Detect which cell encompasses the target text, then output its [X, Y] center coordinate. 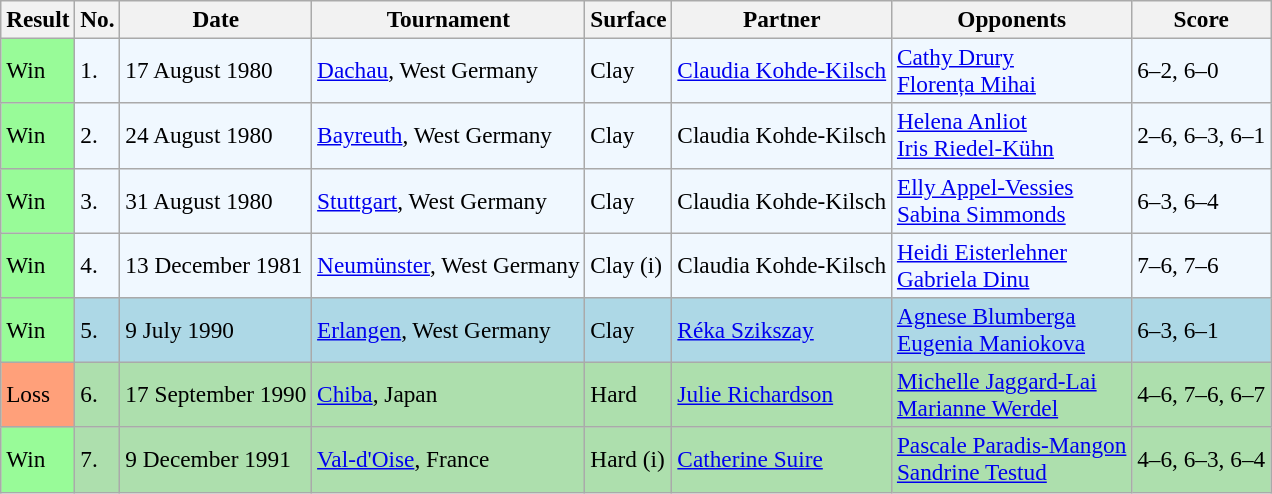
3. [98, 200]
Neumünster, West Germany [448, 264]
Helena Anliot Iris Riedel-Kühn [1012, 136]
9 December 1991 [216, 460]
17 August 1980 [216, 70]
7. [98, 460]
Elly Appel-Vessies Sabina Simmonds [1012, 200]
Result [38, 19]
7–6, 7–6 [1202, 264]
Score [1202, 19]
Surface [628, 19]
Loss [38, 394]
Stuttgart, West Germany [448, 200]
Opponents [1012, 19]
Julie Richardson [782, 394]
Hard [628, 394]
6. [98, 394]
Réka Szikszay [782, 330]
5. [98, 330]
Hard (i) [628, 460]
Cathy Drury Florența Mihai [1012, 70]
4. [98, 264]
24 August 1980 [216, 136]
Tournament [448, 19]
6–3, 6–4 [1202, 200]
Val-d'Oise, France [448, 460]
13 December 1981 [216, 264]
Michelle Jaggard-Lai Marianne Werdel [1012, 394]
2–6, 6–3, 6–1 [1202, 136]
Erlangen, West Germany [448, 330]
Date [216, 19]
Clay (i) [628, 264]
1. [98, 70]
4–6, 6–3, 6–4 [1202, 460]
No. [98, 19]
17 September 1990 [216, 394]
Agnese Blumberga Eugenia Maniokova [1012, 330]
Chiba, Japan [448, 394]
Pascale Paradis-Mangon Sandrine Testud [1012, 460]
31 August 1980 [216, 200]
Bayreuth, West Germany [448, 136]
6–3, 6–1 [1202, 330]
9 July 1990 [216, 330]
4–6, 7–6, 6–7 [1202, 394]
Dachau, West Germany [448, 70]
Partner [782, 19]
2. [98, 136]
Heidi Eisterlehner Gabriela Dinu [1012, 264]
Catherine Suire [782, 460]
6–2, 6–0 [1202, 70]
